Locate the cell with the specified text and output its [X, Y] center coordinate. 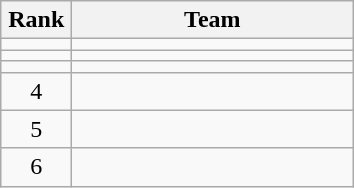
6 [36, 167]
4 [36, 91]
Team [212, 20]
5 [36, 129]
Rank [36, 20]
